Provide the (X, Y) coordinate of the cell's center where the given text is located.  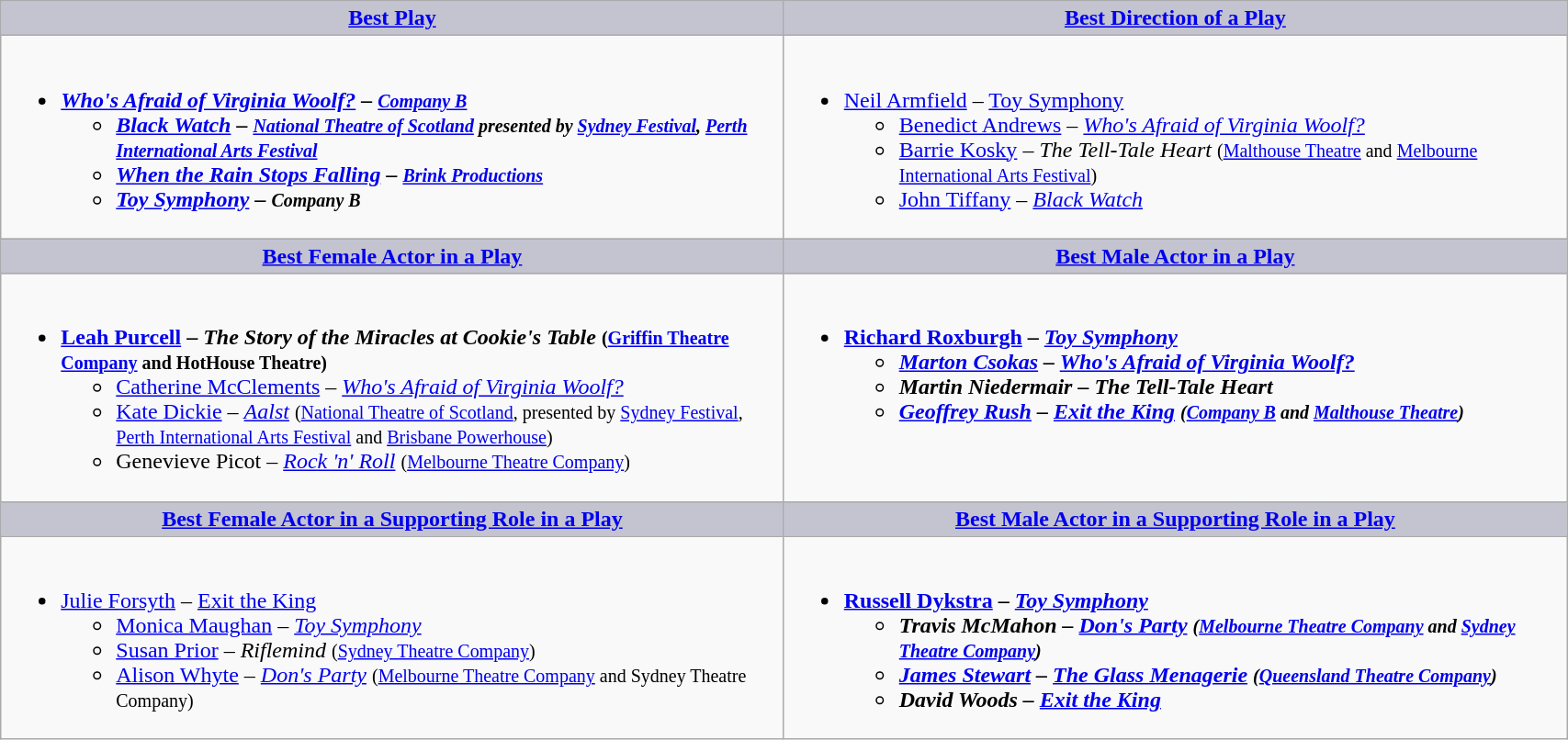
Best Male Actor in a Play (1175, 256)
Best Direction of a Play (1175, 18)
Best Play (392, 18)
Best Male Actor in a Supporting Role in a Play (1175, 519)
Best Female Actor in a Play (392, 256)
Best Female Actor in a Supporting Role in a Play (392, 519)
